Return (x, y) of the center of cell containing provided text 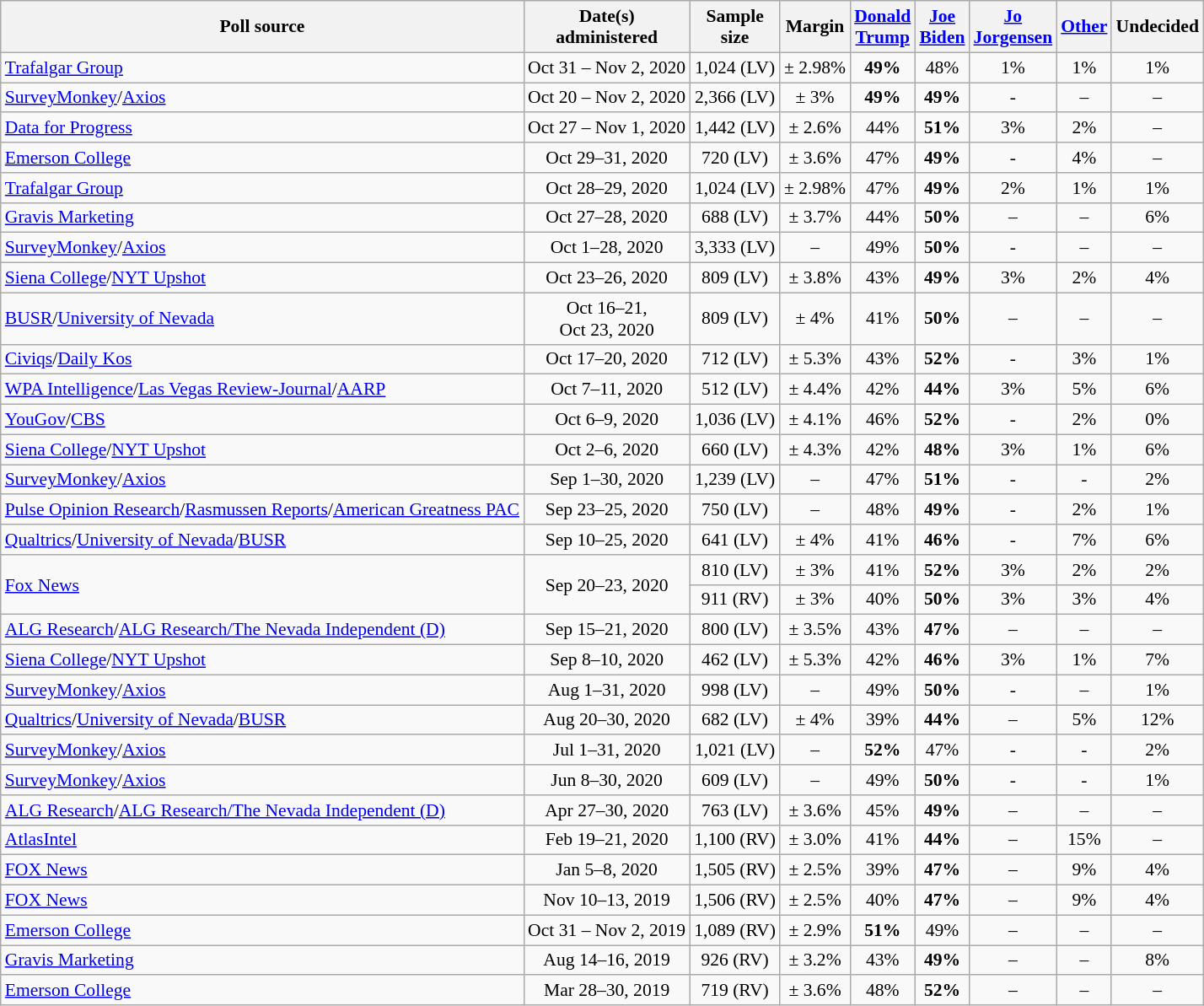
Oct 16–21,Oct 23, 2020 (607, 319)
462 (LV) (735, 660)
45% (882, 810)
750 (LV) (735, 510)
Feb 19–21, 2020 (607, 840)
998 (LV) (735, 690)
± 2.9% (814, 930)
Oct 6–9, 2020 (607, 420)
8% (1157, 960)
Fox News (262, 585)
911 (RV) (735, 600)
Poll source (262, 27)
Civiqs/Daily Kos (262, 359)
JoeBiden (942, 27)
641 (LV) (735, 540)
800 (LV) (735, 630)
Aug 14–16, 2019 (607, 960)
Oct 2–6, 2020 (607, 449)
Oct 1–28, 2020 (607, 248)
0% (1157, 420)
Margin (814, 27)
Oct 23–26, 2020 (607, 278)
Aug 20–30, 2020 (607, 720)
Aug 1–31, 2020 (607, 690)
DonaldTrump (882, 27)
WPA Intelligence/Las Vegas Review-Journal/AARP (262, 390)
± 3.7% (814, 218)
Data for Progress (262, 128)
1,442 (LV) (735, 128)
Apr 27–30, 2020 (607, 810)
1,036 (LV) (735, 420)
Sep 23–25, 2020 (607, 510)
720 (LV) (735, 158)
688 (LV) (735, 218)
Sep 8–10, 2020 (607, 660)
YouGov/CBS (262, 420)
Sep 1–30, 2020 (607, 480)
Date(s)administered (607, 27)
± 3.8% (814, 278)
15% (1084, 840)
± 3.0% (814, 840)
Jun 8–30, 2020 (607, 780)
Sep 10–25, 2020 (607, 540)
Oct 31 – Nov 2, 2019 (607, 930)
512 (LV) (735, 390)
Jul 1–31, 2020 (607, 750)
± 4.4% (814, 390)
1,239 (LV) (735, 480)
Nov 10–13, 2019 (607, 901)
Oct 31 – Nov 2, 2020 (607, 67)
Oct 29–31, 2020 (607, 158)
± 4.3% (814, 449)
682 (LV) (735, 720)
1,100 (RV) (735, 840)
810 (LV) (735, 570)
JoJorgensen (1013, 27)
Oct 27–28, 2020 (607, 218)
660 (LV) (735, 449)
BUSR/University of Nevada (262, 319)
1,506 (RV) (735, 901)
Mar 28–30, 2019 (607, 991)
763 (LV) (735, 810)
1,021 (LV) (735, 750)
Sep 15–21, 2020 (607, 630)
1,089 (RV) (735, 930)
Other (1084, 27)
Oct 28–29, 2020 (607, 188)
± 3.5% (814, 630)
AtlasIntel (262, 840)
12% (1157, 720)
Pulse Opinion Research/Rasmussen Reports/American Greatness PAC (262, 510)
Oct 17–20, 2020 (607, 359)
712 (LV) (735, 359)
Oct 27 – Nov 1, 2020 (607, 128)
Samplesize (735, 27)
2,366 (LV) (735, 98)
Jan 5–8, 2020 (607, 870)
609 (LV) (735, 780)
± 4.1% (814, 420)
Undecided (1157, 27)
719 (RV) (735, 991)
Oct 7–11, 2020 (607, 390)
± 3.2% (814, 960)
3,333 (LV) (735, 248)
926 (RV) (735, 960)
± 2.6% (814, 128)
Oct 20 – Nov 2, 2020 (607, 98)
Sep 20–23, 2020 (607, 585)
1,505 (RV) (735, 870)
